For the text-containing cell, return its midpoint in (x, y) coordinate format. 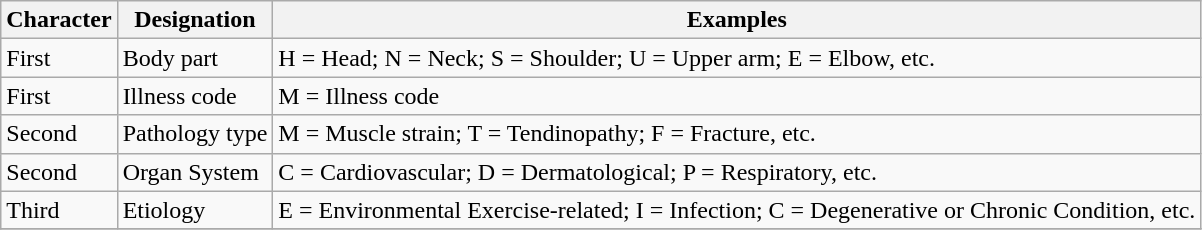
Pathology type (195, 134)
H = Head; N = Neck; S = Shoulder; U = Upper arm; E = Elbow, etc. (737, 58)
Illness code (195, 96)
Third (59, 210)
Organ System (195, 172)
M = Muscle strain; T = Tendinopathy; F = Fracture, etc. (737, 134)
Designation (195, 20)
Examples (737, 20)
E = Environmental Exercise-related; I = Infection; C = Degenerative or Chronic Condition, etc. (737, 210)
C = Cardiovascular; D = Dermatological; P = Respiratory, etc. (737, 172)
Character (59, 20)
Etiology (195, 210)
M = Illness code (737, 96)
Body part (195, 58)
